Locate the cell with the specified text and output its [x, y] center coordinate. 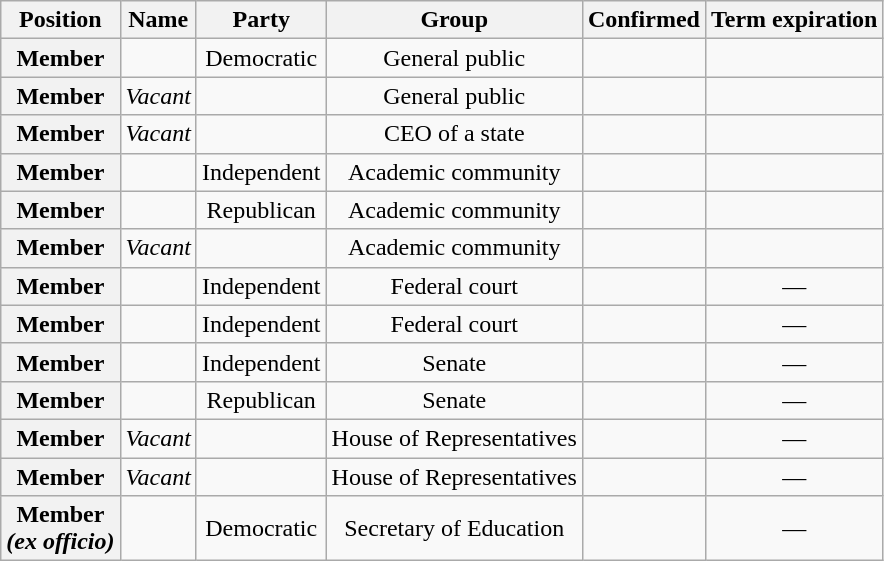
Term expiration [794, 20]
Secretary of Education [454, 528]
Member(ex officio) [60, 528]
CEO of a state [454, 134]
Name [158, 20]
Confirmed [644, 20]
Party [261, 20]
Group [454, 20]
Position [60, 20]
